Search for the cell housing the specified text and yield its [x, y] center coordinate. 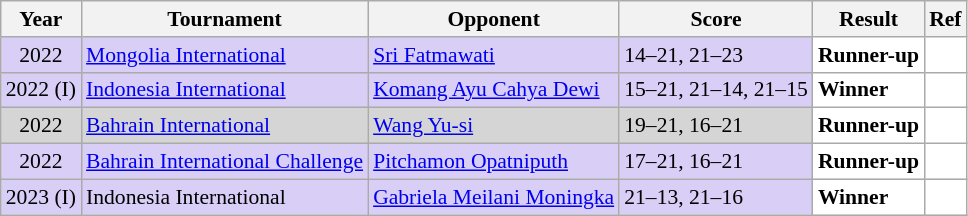
Mongolia International [224, 55]
Score [716, 19]
15–21, 21–14, 21–15 [716, 90]
2023 (I) [41, 197]
Opponent [494, 19]
Bahrain International [224, 126]
Result [868, 19]
Wang Yu-si [494, 126]
14–21, 21–23 [716, 55]
Ref [945, 19]
21–13, 21–16 [716, 197]
17–21, 16–21 [716, 162]
2022 (I) [41, 90]
Year [41, 19]
Komang Ayu Cahya Dewi [494, 90]
19–21, 16–21 [716, 126]
Sri Fatmawati [494, 55]
Pitchamon Opatniputh [494, 162]
Bahrain International Challenge [224, 162]
Tournament [224, 19]
Gabriela Meilani Moningka [494, 197]
